Determine the [x, y] coordinate at the center of the cell enclosing the given text.  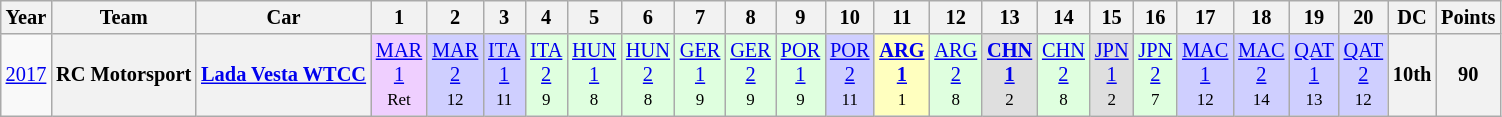
MAC214 [1261, 75]
HUN18 [594, 75]
Points [1468, 17]
QAT212 [1364, 75]
9 [800, 17]
ITA111 [504, 75]
1 [399, 17]
GER29 [750, 75]
13 [1010, 17]
MAC112 [1205, 75]
17 [1205, 17]
Year [26, 17]
2017 [26, 75]
QAT113 [1314, 75]
DC [1412, 17]
ARG28 [956, 75]
5 [594, 17]
HUN28 [648, 75]
19 [1314, 17]
8 [750, 17]
POR211 [850, 75]
2 [455, 17]
Car [284, 17]
6 [648, 17]
11 [902, 17]
CHN28 [1064, 75]
16 [1155, 17]
MAR212 [455, 75]
90 [1468, 75]
GER19 [700, 75]
7 [700, 17]
JPN12 [1112, 75]
Lada Vesta WTCC [284, 75]
RC Motorsport [124, 75]
CHN12 [1010, 75]
ARG11 [902, 75]
3 [504, 17]
POR19 [800, 75]
20 [1364, 17]
18 [1261, 17]
14 [1064, 17]
JPN27 [1155, 75]
4 [546, 17]
10 [850, 17]
10th [1412, 75]
12 [956, 17]
MAR1Ret [399, 75]
15 [1112, 17]
ITA29 [546, 75]
Team [124, 17]
